Detect which cell encompasses the target text, then output its [x, y] center coordinate. 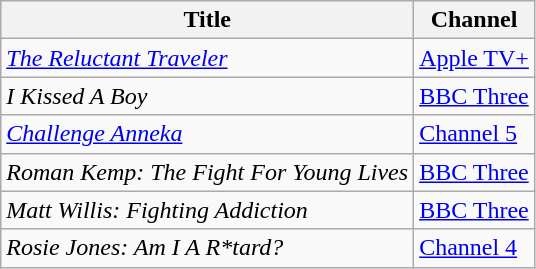
Roman Kemp: The Fight For Young Lives [208, 172]
Channel [474, 20]
Channel 4 [474, 248]
The Reluctant Traveler [208, 58]
I Kissed A Boy [208, 96]
Channel 5 [474, 134]
Matt Willis: Fighting Addiction [208, 210]
Challenge Anneka [208, 134]
Title [208, 20]
Rosie Jones: Am I A R*tard? [208, 248]
Apple TV+ [474, 58]
